Identify which cell holds the provided text, then report its (x, y) central coordinate. 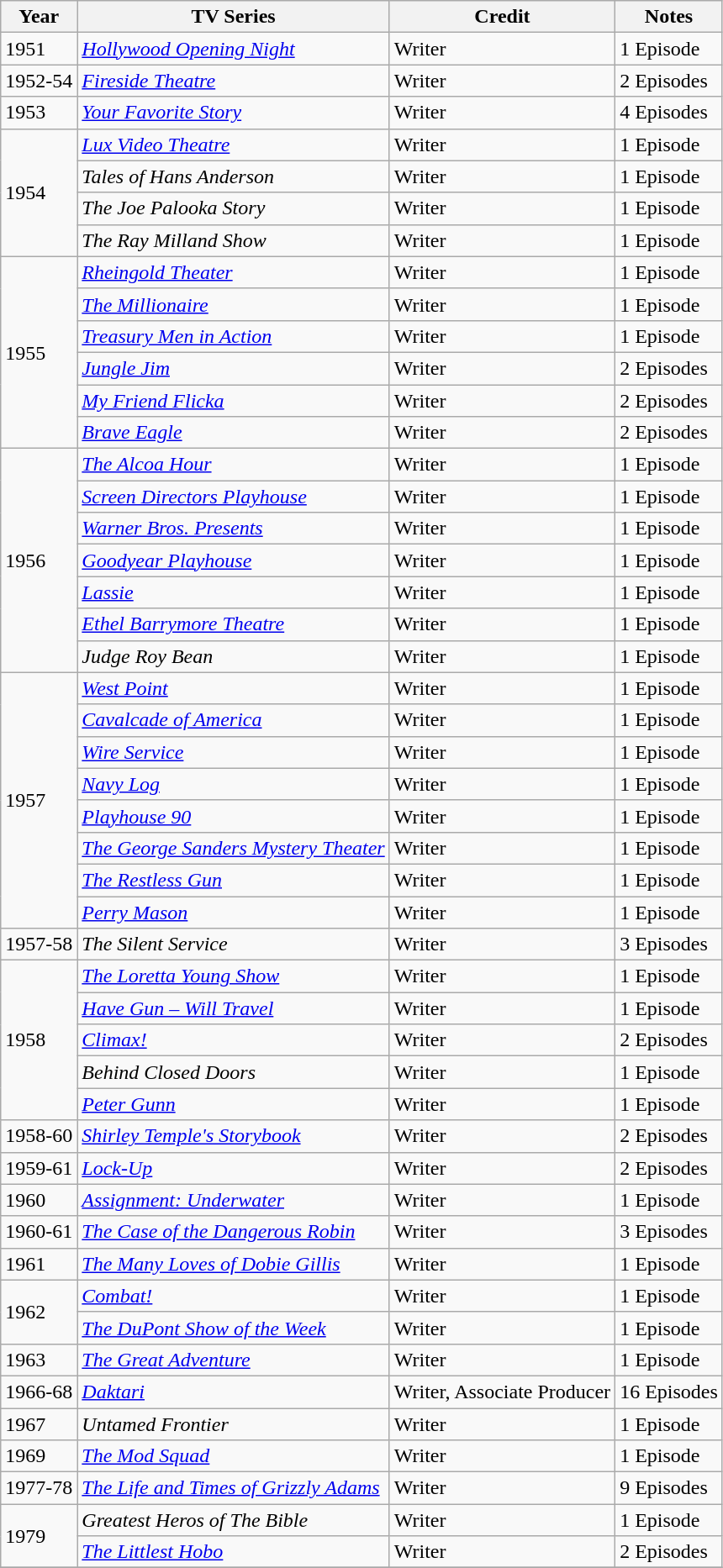
Year (39, 17)
16 Episodes (669, 1392)
Navy Log (234, 784)
The Restless Gun (234, 880)
The Loretta Young Show (234, 976)
Notes (669, 17)
The Many Loves of Dobie Gillis (234, 1264)
1958 (39, 1040)
The Great Adventure (234, 1360)
Credit (502, 17)
Lassie (234, 592)
Daktari (234, 1392)
Brave Eagle (234, 433)
TV Series (234, 17)
Climax! (234, 1040)
9 Episodes (669, 1488)
Playhouse 90 (234, 816)
1955 (39, 352)
The Life and Times of Grizzly Adams (234, 1488)
1969 (39, 1456)
Lock-Up (234, 1168)
1966-68 (39, 1392)
Warner Bros. Presents (234, 529)
The Joe Palooka Story (234, 208)
Writer, Associate Producer (502, 1392)
4 Episodes (669, 113)
1954 (39, 192)
The Silent Service (234, 944)
1960-61 (39, 1232)
Shirley Temple's Storybook (234, 1136)
Jungle Jim (234, 368)
The Alcoa Hour (234, 465)
Hollywood Opening Night (234, 49)
Wire Service (234, 752)
Untamed Frontier (234, 1424)
The George Sanders Mystery Theater (234, 848)
1977-78 (39, 1488)
The Millionaire (234, 304)
1957-58 (39, 944)
Behind Closed Doors (234, 1072)
1960 (39, 1200)
1961 (39, 1264)
Assignment: Underwater (234, 1200)
Combat! (234, 1296)
Lux Video Theatre (234, 145)
The DuPont Show of the Week (234, 1328)
The Littlest Hobo (234, 1552)
Greatest Heros of The Bible (234, 1520)
Screen Directors Playhouse (234, 497)
1967 (39, 1424)
1979 (39, 1536)
Ethel Barrymore Theatre (234, 624)
1956 (39, 560)
The Case of the Dangerous Robin (234, 1232)
Goodyear Playhouse (234, 560)
Your Favorite Story (234, 113)
West Point (234, 688)
1962 (39, 1312)
1959-61 (39, 1168)
Peter Gunn (234, 1104)
Rheingold Theater (234, 272)
The Mod Squad (234, 1456)
1953 (39, 113)
1958-60 (39, 1136)
1957 (39, 800)
1963 (39, 1360)
1951 (39, 49)
The Ray Milland Show (234, 240)
Tales of Hans Anderson (234, 176)
My Friend Flicka (234, 401)
Have Gun – Will Travel (234, 1008)
Cavalcade of America (234, 720)
1952-54 (39, 81)
Judge Roy Bean (234, 656)
Fireside Theatre (234, 81)
Treasury Men in Action (234, 336)
Perry Mason (234, 912)
